Output the (X, Y) coordinate of the center of the cell containing the given text.  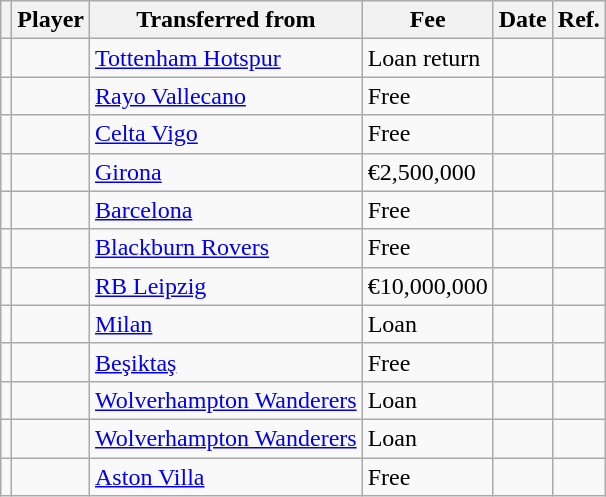
Loan return (428, 58)
Ref. (578, 20)
Player (51, 20)
Transferred from (226, 20)
Barcelona (226, 210)
Beşiktaş (226, 362)
Aston Villa (226, 477)
Celta Vigo (226, 134)
€2,500,000 (428, 172)
Date (522, 20)
RB Leipzig (226, 286)
Fee (428, 20)
Milan (226, 324)
Tottenham Hotspur (226, 58)
€10,000,000 (428, 286)
Blackburn Rovers (226, 248)
Rayo Vallecano (226, 96)
Girona (226, 172)
